For the text-containing cell, return its midpoint in [X, Y] coordinate format. 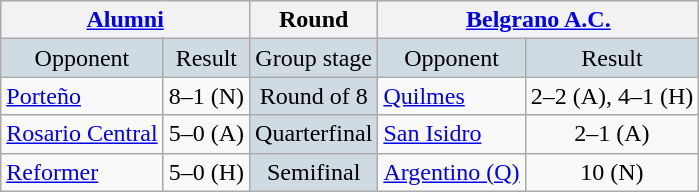
Semifinal [314, 172]
5–0 (A) [206, 134]
Reformer [82, 172]
Rosario Central [82, 134]
Porteño [82, 96]
5–0 (H) [206, 172]
Round [314, 20]
Group stage [314, 58]
Quilmes [452, 96]
Belgrano A.C. [538, 20]
San Isidro [452, 134]
10 (N) [612, 172]
8–1 (N) [206, 96]
Round of 8 [314, 96]
Quarterfinal [314, 134]
Alumni [126, 20]
Argentino (Q) [452, 172]
2–1 (A) [612, 134]
2–2 (A), 4–1 (H) [612, 96]
